Pinpoint the cell where the given text exists, returning its (X, Y) midpoint coordinate. 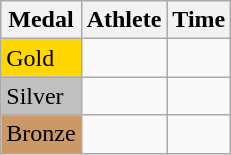
Silver (41, 96)
Bronze (41, 134)
Medal (41, 20)
Time (199, 20)
Athlete (124, 20)
Gold (41, 58)
